Return the [x, y] coordinate for the center point of the cell that contains the specified text.  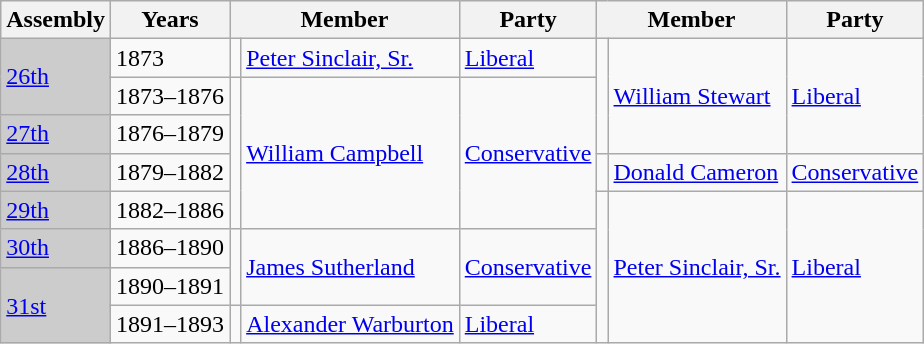
Alexander Warburton [350, 324]
1873 [170, 58]
1879–1882 [170, 172]
31st [56, 305]
26th [56, 77]
James Sutherland [350, 267]
Donald Cameron [697, 172]
Years [170, 20]
27th [56, 134]
Assembly [56, 20]
28th [56, 172]
1882–1886 [170, 210]
1876–1879 [170, 134]
1890–1891 [170, 286]
30th [56, 248]
1891–1893 [170, 324]
William Campbell [350, 153]
29th [56, 210]
1886–1890 [170, 248]
William Stewart [697, 96]
1873–1876 [170, 96]
